Scan for the cell matching the given text and deliver its (x, y) coordinate at center. 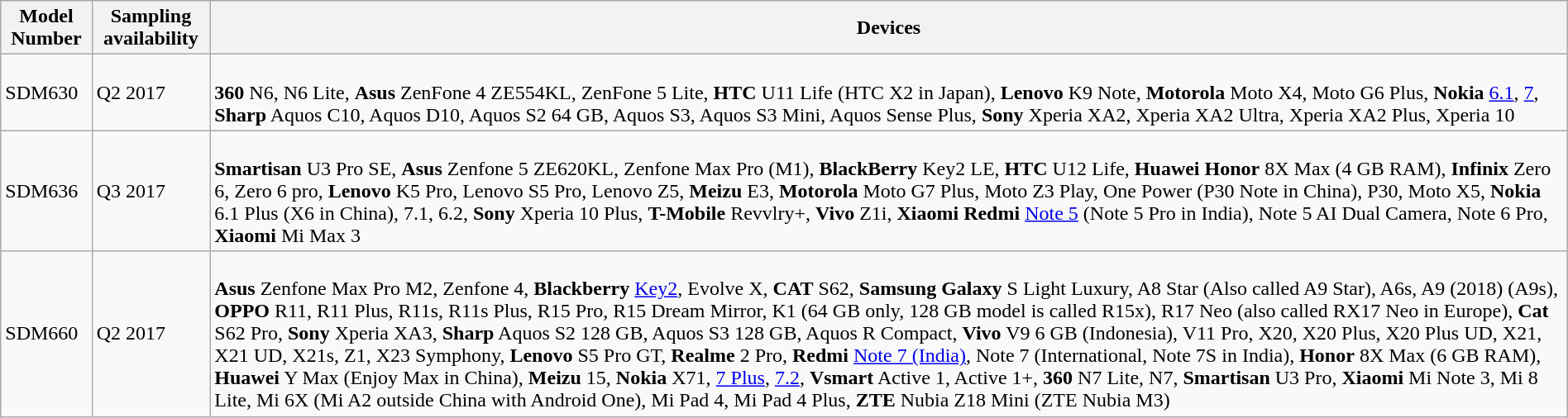
SDM636 (46, 191)
Sampling availability (151, 28)
Q3 2017 (151, 191)
Model Number (46, 28)
SDM630 (46, 93)
SDM660 (46, 334)
Devices (888, 28)
